Determine the [X, Y] coordinate at the center of the cell enclosing the given text.  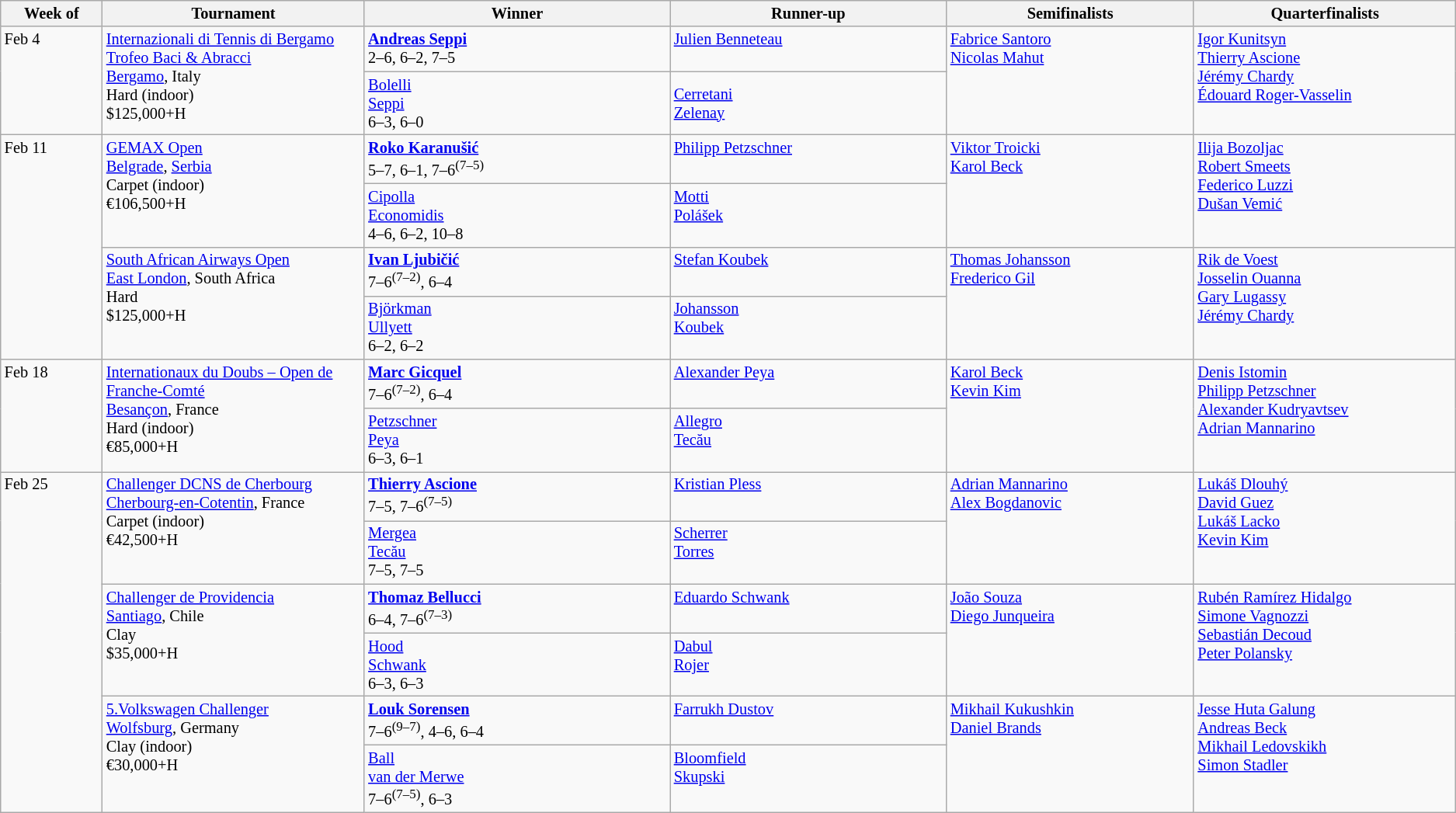
Thomaz Bellucci6–4, 7–6(7–3) [517, 609]
Mergea Tecău7–5, 7–5 [517, 552]
Andreas Seppi2–6, 6–2, 7–5 [517, 49]
Allegro Tecău [808, 440]
Stefan Koubek [808, 272]
Bolelli Seppi6–3, 6–0 [517, 103]
Roko Karanušić5–7, 6–1, 7–6(7–5) [517, 158]
Ball van der Merwe7–6(7–5), 6–3 [517, 778]
Marc Gicquel7–6(7–2), 6–4 [517, 384]
Eduardo Schwank [808, 609]
Cipolla Economidis4–6, 6–2, 10–8 [517, 215]
Dabul Rojer [808, 665]
Internazionali di Tennis di Bergamo Trofeo Baci & Abracci Bergamo, ItalyHard (indoor)$125,000+H [233, 81]
Challenger DCNS de Cherbourg Cherbourg-en-Cotentin, FranceCarpet (indoor)€42,500+H [233, 528]
João Souza Diego Junqueira [1070, 640]
Scherrer Torres [808, 552]
Petzschner Peya6–3, 6–1 [517, 440]
Thomas Johansson Frederico Gil [1070, 303]
Winner [517, 13]
Challenger de Providencia Santiago, ChileClay$35,000+H [233, 640]
South African Airways Open East London, South AfricaHard$125,000+H [233, 303]
Feb 11 [51, 247]
Week of [51, 13]
Hood Schwank6–3, 6–3 [517, 665]
Ivan Ljubičić7–6(7–2), 6–4 [517, 272]
Igor Kunitsyn Thierry Ascione Jérémy Chardy Édouard Roger-Vasselin [1325, 81]
Feb 18 [51, 416]
Farrukh Dustov [808, 721]
Internationaux du Doubs – Open de Franche-ComtéBesançon, FranceHard (indoor)€85,000+H [233, 416]
Tournament [233, 13]
Cerretani Zelenay [808, 103]
Ilija Bozoljac Robert Smeets Federico Luzzi Dušan Vemić [1325, 191]
Adrian Mannarino Alex Bogdanovic [1070, 528]
Philipp Petzschner [808, 158]
Runner-up [808, 13]
Rik de Voest Josselin Ouanna Gary Lugassy Jérémy Chardy [1325, 303]
Fabrice Santoro Nicolas Mahut [1070, 81]
Denis Istomin Philipp Petzschner Alexander Kudryavtsev Adrian Mannarino [1325, 416]
Louk Sorensen7–6(9–7), 4–6, 6–4 [517, 721]
Johansson Koubek [808, 328]
Rubén Ramírez Hidalgo Simone Vagnozzi Sebastián Decoud Peter Polansky [1325, 640]
Bloomfield Skupski [808, 778]
Motti Polášek [808, 215]
Quarterfinalists [1325, 13]
Julien Benneteau [808, 49]
Björkman Ullyett6–2, 6–2 [517, 328]
Karol Beck Kevin Kim [1070, 416]
Alexander Peya [808, 384]
Jesse Huta Galung Andreas Beck Mikhail Ledovskikh Simon Stadler [1325, 754]
GEMAX Open Belgrade, SerbiaCarpet (indoor)€106,500+H [233, 191]
Feb 25 [51, 641]
Viktor Troicki Karol Beck [1070, 191]
5.Volkswagen Challenger Wolfsburg, GermanyClay (indoor)€30,000+H [233, 754]
Feb 4 [51, 81]
Kristian Pless [808, 495]
Semifinalists [1070, 13]
Lukáš Dlouhý David Guez Lukáš Lacko Kevin Kim [1325, 528]
Mikhail Kukushkin Daniel Brands [1070, 754]
Thierry Ascione7–5, 7–6(7–5) [517, 495]
